Pinpoint the cell where the given text exists, returning its (x, y) midpoint coordinate. 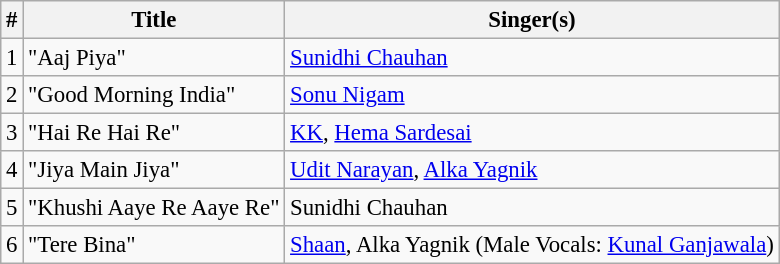
Title (154, 20)
"Tere Bina" (154, 245)
KK, Hema Sardesai (532, 133)
Singer(s) (532, 20)
"Khushi Aaye Re Aaye Re" (154, 208)
Shaan, Alka Yagnik (Male Vocals: Kunal Ganjawala) (532, 245)
"Good Morning India" (154, 95)
# (12, 20)
4 (12, 170)
"Jiya Main Jiya" (154, 170)
Sonu Nigam (532, 95)
1 (12, 58)
"Hai Re Hai Re" (154, 133)
3 (12, 133)
6 (12, 245)
Udit Narayan, Alka Yagnik (532, 170)
5 (12, 208)
"Aaj Piya" (154, 58)
2 (12, 95)
